Return [x, y] of the center of cell containing provided text 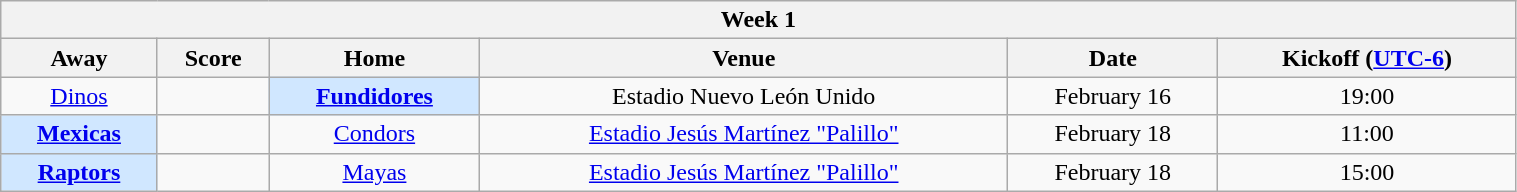
February 16 [1113, 96]
Home [374, 58]
Away [79, 58]
Estadio Nuevo León Unido [744, 96]
15:00 [1367, 172]
Venue [744, 58]
Dinos [79, 96]
Score [213, 58]
Fundidores [374, 96]
Kickoff (UTC-6) [1367, 58]
11:00 [1367, 134]
19:00 [1367, 96]
Week 1 [758, 20]
Date [1113, 58]
Mexicas [79, 134]
Condors [374, 134]
Raptors [79, 172]
Mayas [374, 172]
